Search for the cell housing the specified text and yield its (X, Y) center coordinate. 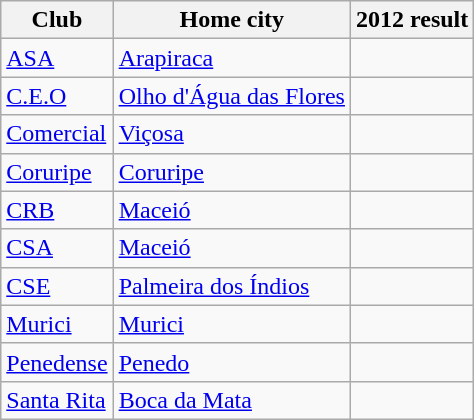
Comercial (57, 134)
CRB (57, 210)
Olho d'Água das Flores (232, 96)
Penedo (232, 362)
Santa Rita (57, 400)
C.E.O (57, 96)
Arapiraca (232, 58)
ASA (57, 58)
CSA (57, 248)
Viçosa (232, 134)
Penedense (57, 362)
CSE (57, 286)
Boca da Mata (232, 400)
Club (57, 20)
2012 result (412, 20)
Home city (232, 20)
Palmeira dos Índios (232, 286)
